Scan for the cell matching the given text and deliver its [x, y] coordinate at center. 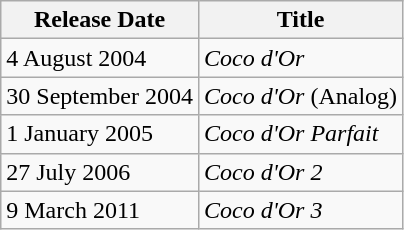
9 March 2011 [100, 210]
Title [300, 20]
Coco d'Or [300, 58]
Coco d'Or Parfait [300, 134]
27 July 2006 [100, 172]
Release Date [100, 20]
Coco d'Or 3 [300, 210]
Coco d'Or 2 [300, 172]
30 September 2004 [100, 96]
Coco d'Or (Analog) [300, 96]
1 January 2005 [100, 134]
4 August 2004 [100, 58]
